Output the (X, Y) coordinate of the center of the cell containing the given text.  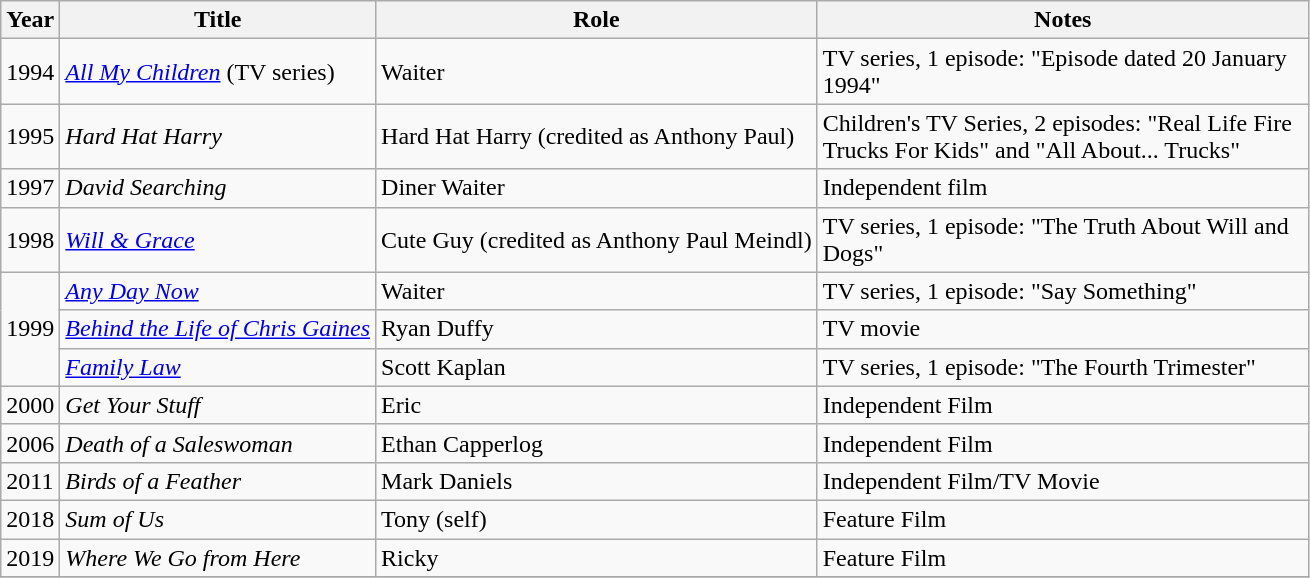
Behind the Life of Chris Gaines (218, 329)
1994 (30, 72)
2006 (30, 443)
Eric (597, 405)
1998 (30, 240)
Children's TV Series, 2 episodes: "Real Life Fire Trucks For Kids" and "All About... Trucks" (1062, 136)
Where We Go from Here (218, 557)
All My Children (TV series) (218, 72)
Will & Grace (218, 240)
Ethan Capperlog (597, 443)
Mark Daniels (597, 481)
Role (597, 20)
Family Law (218, 367)
TV series, 1 episode: "Episode dated 20 January 1994" (1062, 72)
1997 (30, 188)
Death of a Saleswoman (218, 443)
TV series, 1 episode: "The Fourth Trimester" (1062, 367)
Diner Waiter (597, 188)
Scott Kaplan (597, 367)
Sum of Us (218, 519)
Get Your Stuff (218, 405)
Ryan Duffy (597, 329)
TV series, 1 episode: "The Truth About Will and Dogs" (1062, 240)
Hard Hat Harry (credited as Anthony Paul) (597, 136)
Ricky (597, 557)
2000 (30, 405)
Tony (self) (597, 519)
Independent Film/TV Movie (1062, 481)
David Searching (218, 188)
Any Day Now (218, 291)
Notes (1062, 20)
Independent film (1062, 188)
TV series, 1 episode: "Say Something" (1062, 291)
Title (218, 20)
TV movie (1062, 329)
Cute Guy (credited as Anthony Paul Meindl) (597, 240)
2018 (30, 519)
2019 (30, 557)
Birds of a Feather (218, 481)
1995 (30, 136)
Hard Hat Harry (218, 136)
1999 (30, 329)
Year (30, 20)
2011 (30, 481)
